Provide the (X, Y) coordinate of the cell's center where the given text is located.  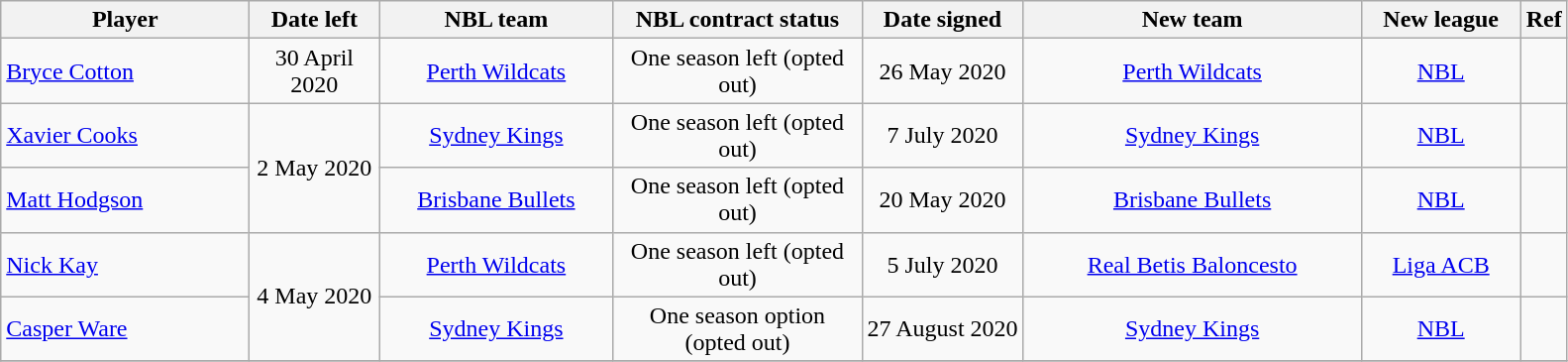
Casper Ware (125, 329)
20 May 2020 (943, 200)
NBL team (496, 20)
2 May 2020 (315, 168)
27 August 2020 (943, 329)
New league (1440, 20)
Nick Kay (125, 264)
NBL contract status (737, 20)
4 May 2020 (315, 297)
Date signed (943, 20)
New team (1193, 20)
30 April 2020 (315, 71)
One season option (opted out) (737, 329)
7 July 2020 (943, 135)
Xavier Cooks (125, 135)
5 July 2020 (943, 264)
Player (125, 20)
26 May 2020 (943, 71)
Bryce Cotton (125, 71)
Matt Hodgson (125, 200)
Date left (315, 20)
Liga ACB (1440, 264)
Real Betis Baloncesto (1193, 264)
Ref (1543, 20)
